Determine the [x, y] coordinate at the center of the cell enclosing the given text.  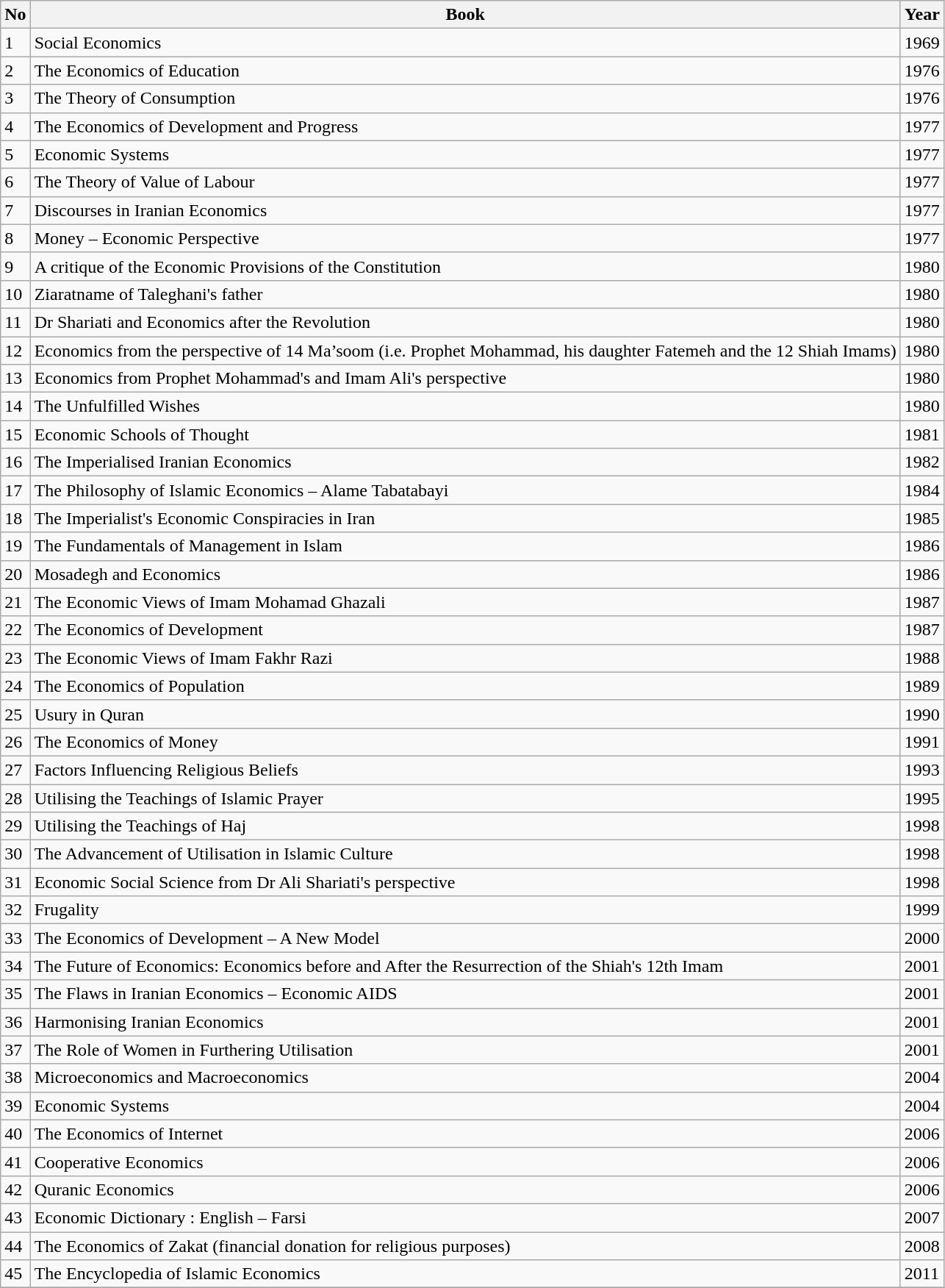
1995 [921, 798]
The Economics of Zakat (financial donation for religious purposes) [465, 1246]
11 [15, 322]
4 [15, 126]
Dr Shariati and Economics after the Revolution [465, 322]
The Economics of Population [465, 686]
23 [15, 658]
27 [15, 770]
24 [15, 686]
7 [15, 210]
19 [15, 546]
Utilising the Teachings of Islamic Prayer [465, 798]
10 [15, 294]
18 [15, 518]
The Theory of Consumption [465, 99]
3 [15, 99]
Mosadegh and Economics [465, 574]
Book [465, 15]
The Economics of Money [465, 742]
Ziaratname of Taleghani's father [465, 294]
17 [15, 490]
Economics from the perspective of 14 Ma’soom (i.e. Prophet Mohammad, his daughter Fatemeh and the 12 Shiah Imams) [465, 351]
The Economics of Development [465, 630]
8 [15, 238]
Utilising the Teachings of Haj [465, 826]
41 [15, 1162]
16 [15, 462]
1981 [921, 434]
2007 [921, 1217]
The Economics of Internet [465, 1134]
No [15, 15]
Discourses in Iranian Economics [465, 210]
12 [15, 351]
The Encyclopedia of Islamic Economics [465, 1274]
1982 [921, 462]
14 [15, 407]
21 [15, 602]
The Economics of Development and Progress [465, 126]
9 [15, 266]
25 [15, 714]
The Philosophy of Islamic Economics – Alame Tabatabayi [465, 490]
Money – Economic Perspective [465, 238]
35 [15, 994]
6 [15, 182]
38 [15, 1078]
26 [15, 742]
28 [15, 798]
2 [15, 71]
13 [15, 379]
The Flaws in Iranian Economics – Economic AIDS [465, 994]
29 [15, 826]
1991 [921, 742]
34 [15, 966]
22 [15, 630]
1985 [921, 518]
30 [15, 854]
The Economic Views of Imam Mohamad Ghazali [465, 602]
The Economics of Education [465, 71]
15 [15, 434]
Social Economics [465, 43]
The Unfulfilled Wishes [465, 407]
The Imperialist's Economic Conspiracies in Iran [465, 518]
The Theory of Value of Labour [465, 182]
Frugality [465, 910]
2008 [921, 1246]
1988 [921, 658]
43 [15, 1217]
The Advancement of Utilisation in Islamic Culture [465, 854]
1989 [921, 686]
36 [15, 1022]
1993 [921, 770]
44 [15, 1246]
1969 [921, 43]
Quranic Economics [465, 1189]
1 [15, 43]
The Economic Views of Imam Fakhr Razi [465, 658]
42 [15, 1189]
39 [15, 1106]
Economic Schools of Thought [465, 434]
Harmonising Iranian Economics [465, 1022]
The Future of Economics: Economics before and After the Resurrection of the Shiah's 12th Imam [465, 966]
The Fundamentals of Management in Islam [465, 546]
37 [15, 1050]
32 [15, 910]
2011 [921, 1274]
45 [15, 1274]
Usury in Quran [465, 714]
Economic Social Science from Dr Ali Shariati's perspective [465, 882]
1984 [921, 490]
The Role of Women in Furthering Utilisation [465, 1050]
5 [15, 154]
The Economics of Development – A New Model [465, 938]
Microeconomics and Macroeconomics [465, 1078]
33 [15, 938]
Factors Influencing Religious Beliefs [465, 770]
A critique of the Economic Provisions of the Constitution [465, 266]
40 [15, 1134]
2000 [921, 938]
Economics from Prophet Mohammad's and Imam Ali's perspective [465, 379]
1990 [921, 714]
1999 [921, 910]
The Imperialised Iranian Economics [465, 462]
31 [15, 882]
Economic Dictionary : English – Farsi [465, 1217]
Year [921, 15]
Cooperative Economics [465, 1162]
20 [15, 574]
